Scan for the cell matching the given text and deliver its [x, y] coordinate at center. 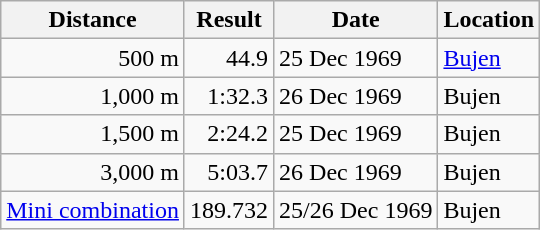
Result [228, 20]
500 m [93, 58]
1:32.3 [228, 96]
44.9 [228, 58]
1,000 m [93, 96]
189.732 [228, 210]
5:03.7 [228, 172]
Location [489, 20]
2:24.2 [228, 134]
Mini combination [93, 210]
25/26 Dec 1969 [356, 210]
1,500 m [93, 134]
Date [356, 20]
3,000 m [93, 172]
Distance [93, 20]
